Return the (x, y) coordinate for the center point of the cell that contains the specified text.  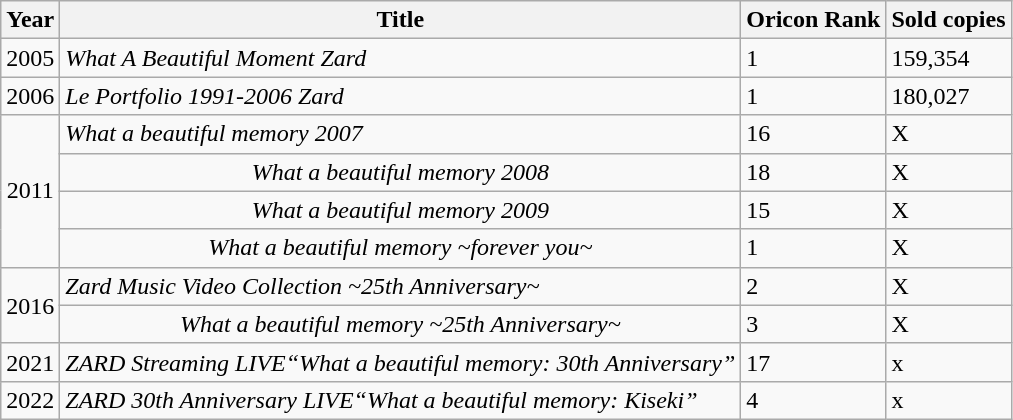
What A Beautiful Moment Zard (400, 58)
15 (814, 210)
18 (814, 172)
Oricon Rank (814, 20)
3 (814, 324)
Le Portfolio 1991-2006 Zard (400, 96)
Sold copies (948, 20)
2006 (30, 96)
2021 (30, 362)
What a beautiful memory 2009 (400, 210)
2016 (30, 305)
2 (814, 286)
Year (30, 20)
17 (814, 362)
What a beautiful memory ~forever you~ (400, 248)
2005 (30, 58)
2022 (30, 400)
Title (400, 20)
What a beautiful memory 2007 (400, 134)
2011 (30, 191)
Zard Music Video Collection ~25th Anniversary~ (400, 286)
ZARD 30th Anniversary LIVE“What a beautiful memory: Kiseki” (400, 400)
4 (814, 400)
What a beautiful memory ~25th Anniversary~ (400, 324)
16 (814, 134)
159,354 (948, 58)
What a beautiful memory 2008 (400, 172)
ZARD Streaming LIVE“What a beautiful memory: 30th Anniversary” (400, 362)
180,027 (948, 96)
